Pinpoint the cell where the given text exists, returning its (X, Y) midpoint coordinate. 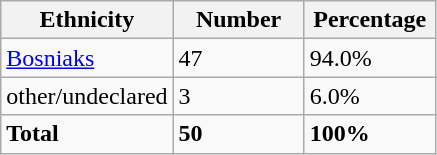
other/undeclared (87, 96)
Total (87, 134)
3 (238, 96)
100% (370, 134)
50 (238, 134)
Bosniaks (87, 58)
Number (238, 20)
6.0% (370, 96)
Percentage (370, 20)
Ethnicity (87, 20)
47 (238, 58)
94.0% (370, 58)
